Return the [x, y] coordinate for the center point of the cell that contains the specified text.  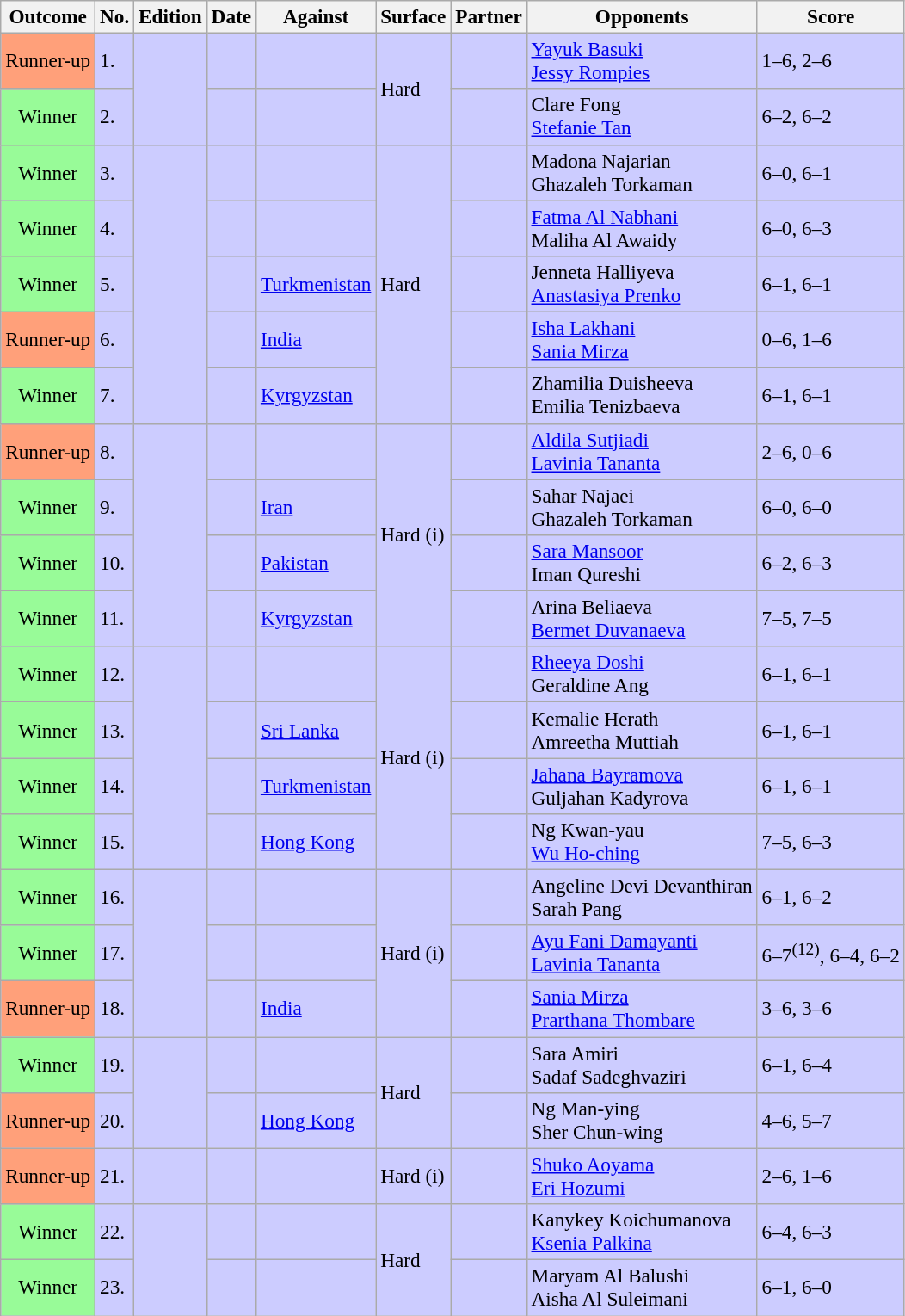
9. [115, 506]
Surface [413, 16]
Edition [170, 16]
18. [115, 1009]
2–6, 1–6 [831, 1176]
Pakistan [317, 563]
Iran [317, 506]
Kanykey Koichumanova Ksenia Palkina [642, 1231]
17. [115, 954]
Outcome [48, 16]
10. [115, 563]
Partner [489, 16]
Kemalie Herath Amreetha Muttiah [642, 730]
Madona Najarian Ghazaleh Torkaman [642, 172]
Ng Kwan-yau Wu Ho-ching [642, 842]
Arina Beliaeva Bermet Duvanaeva [642, 618]
Aldila Sutjiadi Lavinia Tananta [642, 451]
Sri Lanka [317, 730]
6–2, 6–2 [831, 117]
2. [115, 117]
6–2, 6–3 [831, 563]
4–6, 5–7 [831, 1121]
Ng Man-ying Sher Chun-wing [642, 1121]
Against [317, 16]
Fatma Al Nabhani Maliha Al Awaidy [642, 227]
Isha Lakhani Sania Mirza [642, 339]
Sahar Najaei Ghazaleh Torkaman [642, 506]
8. [115, 451]
Ayu Fani Damayanti Lavinia Tananta [642, 954]
Maryam Al Balushi Aisha Al Suleimani [642, 1288]
12. [115, 675]
1–6, 2–6 [831, 60]
14. [115, 785]
6–7(12), 6–4, 6–2 [831, 954]
1. [115, 60]
22. [115, 1231]
6–0, 6–0 [831, 506]
Jenneta Halliyeva Anastasiya Prenko [642, 284]
Score [831, 16]
6–1, 6–4 [831, 1064]
Shuko Aoyama Eri Hozumi [642, 1176]
7. [115, 396]
Rheeya Doshi Geraldine Ang [642, 675]
6–4, 6–3 [831, 1231]
2–6, 0–6 [831, 451]
Opponents [642, 16]
20. [115, 1121]
Angeline Devi Devanthiran Sarah Pang [642, 897]
16. [115, 897]
Sania Mirza Prarthana Thombare [642, 1009]
11. [115, 618]
0–6, 1–6 [831, 339]
Date [231, 16]
Yayuk Basuki Jessy Rompies [642, 60]
Clare Fong Stefanie Tan [642, 117]
7–5, 7–5 [831, 618]
21. [115, 1176]
15. [115, 842]
6. [115, 339]
13. [115, 730]
Zhamilia Duisheeva Emilia Tenizbaeva [642, 396]
Sara Mansoor Iman Qureshi [642, 563]
No. [115, 16]
6–0, 6–3 [831, 227]
4. [115, 227]
Jahana Bayramova Guljahan Kadyrova [642, 785]
6–0, 6–1 [831, 172]
3. [115, 172]
19. [115, 1064]
7–5, 6–3 [831, 842]
6–1, 6–2 [831, 897]
5. [115, 284]
3–6, 3–6 [831, 1009]
23. [115, 1288]
6–1, 6–0 [831, 1288]
Sara Amiri Sadaf Sadeghvaziri [642, 1064]
